Locate the cell with the specified text and output its [x, y] center coordinate. 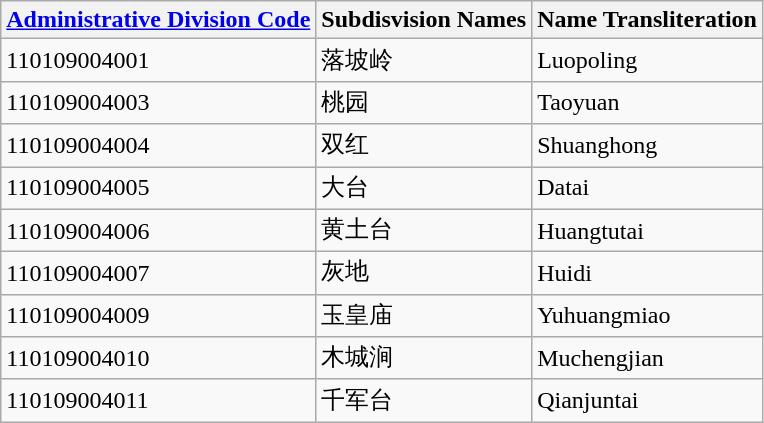
Qianjuntai [648, 400]
玉皇庙 [424, 316]
Name Transliteration [648, 20]
黄土台 [424, 230]
Shuanghong [648, 146]
110109004005 [158, 188]
110109004003 [158, 102]
大台 [424, 188]
Datai [648, 188]
双红 [424, 146]
桃园 [424, 102]
Subdisvision Names [424, 20]
Huidi [648, 274]
Yuhuangmiao [648, 316]
110109004011 [158, 400]
Muchengjian [648, 358]
灰地 [424, 274]
木城涧 [424, 358]
落坡岭 [424, 60]
千军台 [424, 400]
110109004004 [158, 146]
Administrative Division Code [158, 20]
110109004010 [158, 358]
Taoyuan [648, 102]
Huangtutai [648, 230]
110109004007 [158, 274]
110109004001 [158, 60]
110109004006 [158, 230]
110109004009 [158, 316]
Luopoling [648, 60]
